Pinpoint the cell where the given text exists, returning its (x, y) midpoint coordinate. 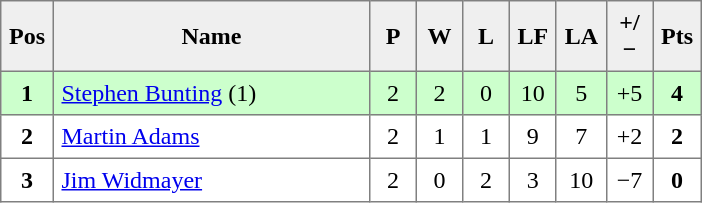
W (439, 36)
4 (677, 93)
Martin Adams (211, 137)
P (393, 36)
Pos (27, 36)
Pts (677, 36)
+5 (629, 93)
+/− (629, 36)
5 (581, 93)
9 (532, 137)
Name (211, 36)
Jim Widmayer (211, 180)
LF (532, 36)
−7 (629, 180)
LA (581, 36)
+2 (629, 137)
7 (581, 137)
L (486, 36)
Stephen Bunting (1) (211, 93)
